Identify which cell holds the provided text, then report its (x, y) central coordinate. 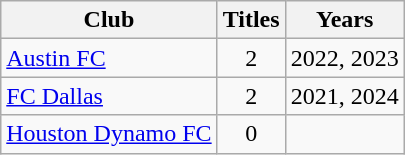
Titles (251, 20)
FC Dallas (109, 96)
Houston Dynamo FC (109, 134)
Austin FC (109, 58)
Years (344, 20)
2022, 2023 (344, 58)
2021, 2024 (344, 96)
0 (251, 134)
Club (109, 20)
